Determine the (X, Y) coordinate at the center of the cell enclosing the given text.  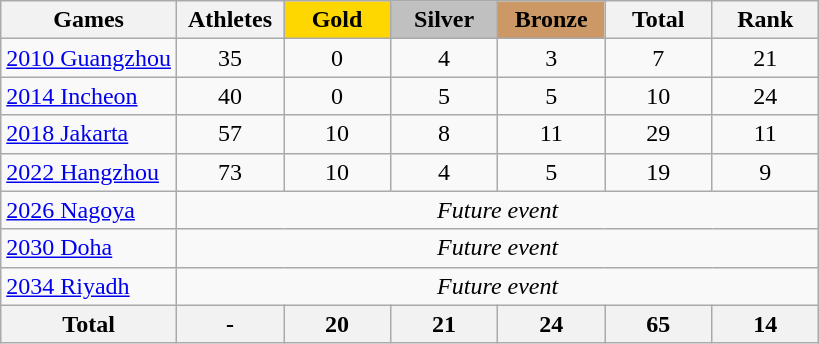
29 (658, 134)
19 (658, 172)
73 (230, 172)
3 (552, 58)
Rank (766, 20)
14 (766, 324)
8 (444, 134)
20 (338, 324)
Games (89, 20)
Silver (444, 20)
Gold (338, 20)
2030 Doha (89, 248)
40 (230, 96)
65 (658, 324)
2018 Jakarta (89, 134)
9 (766, 172)
Athletes (230, 20)
2014 Incheon (89, 96)
35 (230, 58)
Bronze (552, 20)
2026 Nagoya (89, 210)
- (230, 324)
2034 Riyadh (89, 286)
2010 Guangzhou (89, 58)
57 (230, 134)
7 (658, 58)
2022 Hangzhou (89, 172)
